Return (X, Y) of the center of cell containing provided text 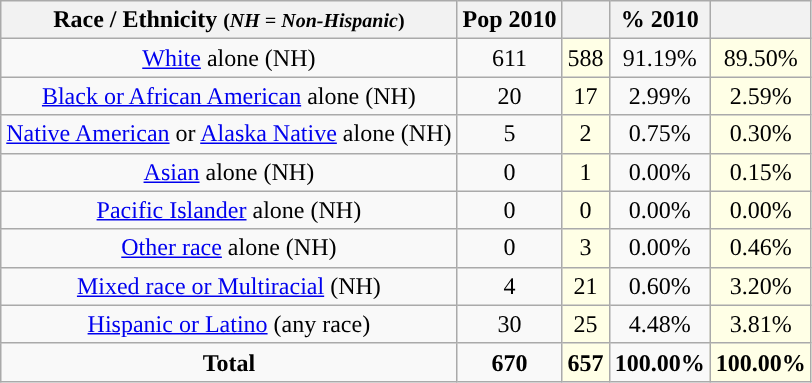
3.81% (760, 324)
17 (586, 96)
0.15% (760, 172)
White alone (NH) (229, 58)
4.48% (660, 324)
657 (586, 362)
2.59% (760, 96)
Hispanic or Latino (any race) (229, 324)
5 (510, 134)
Mixed race or Multiracial (NH) (229, 286)
% 2010 (660, 20)
91.19% (660, 58)
Total (229, 362)
Pacific Islander alone (NH) (229, 210)
Black or African American alone (NH) (229, 96)
Pop 2010 (510, 20)
670 (510, 362)
0.46% (760, 248)
3 (586, 248)
2 (586, 134)
89.50% (760, 58)
Other race alone (NH) (229, 248)
1 (586, 172)
0.60% (660, 286)
0.75% (660, 134)
20 (510, 96)
21 (586, 286)
2.99% (660, 96)
Asian alone (NH) (229, 172)
4 (510, 286)
25 (586, 324)
Race / Ethnicity (NH = Non-Hispanic) (229, 20)
0.30% (760, 134)
611 (510, 58)
30 (510, 324)
3.20% (760, 286)
588 (586, 58)
Native American or Alaska Native alone (NH) (229, 134)
